Search for the cell housing the specified text and yield its [x, y] center coordinate. 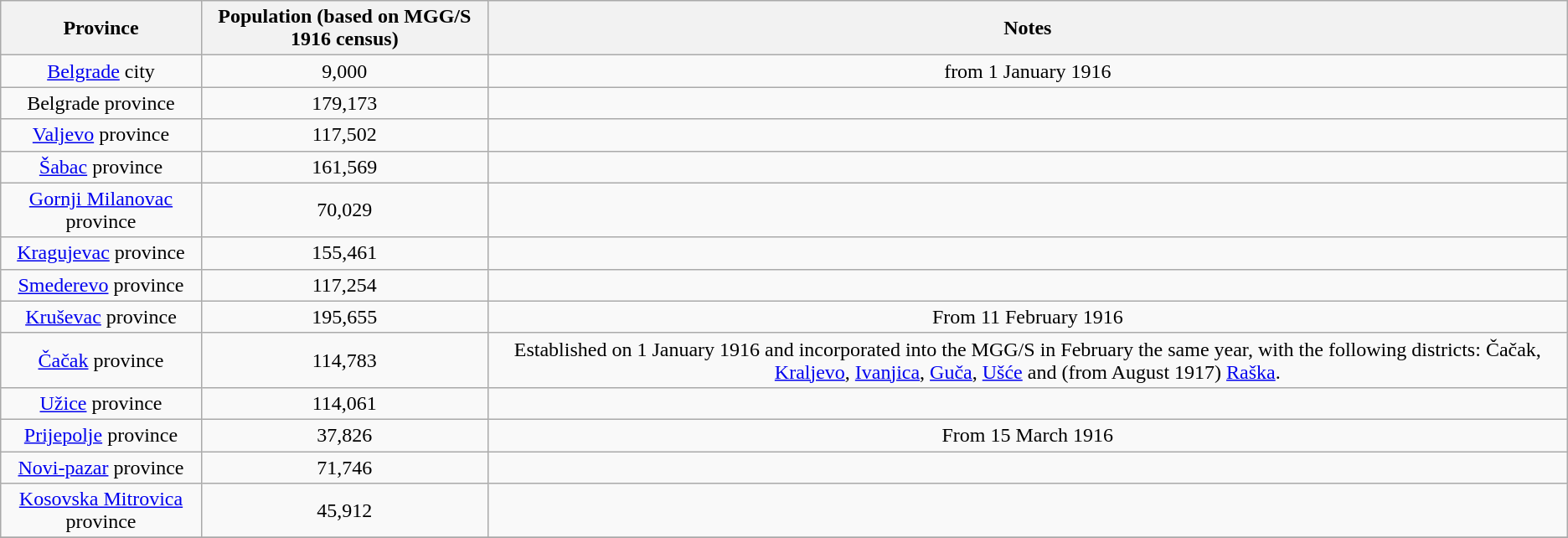
37,826 [344, 435]
Novi-pazar province [101, 467]
114,061 [344, 403]
from 1 January 1916 [1027, 71]
Kosovska Mitrovica province [101, 511]
45,912 [344, 511]
Valjevo province [101, 135]
155,461 [344, 253]
114,783 [344, 360]
Prijepolje province [101, 435]
Kragujevac province [101, 253]
Notes [1027, 28]
Užice province [101, 403]
71,746 [344, 467]
Belgrade province [101, 103]
From 11 February 1916 [1027, 317]
195,655 [344, 317]
Smederevo province [101, 285]
Čačak province [101, 360]
117,502 [344, 135]
117,254 [344, 285]
Province [101, 28]
9,000 [344, 71]
Population (based on MGG/S 1916 census) [344, 28]
Belgrade city [101, 71]
Kruševac province [101, 317]
Gornji Milanovac province [101, 210]
Šabac province [101, 167]
From 15 March 1916 [1027, 435]
179,173 [344, 103]
70,029 [344, 210]
161,569 [344, 167]
